Scan for the cell matching the given text and deliver its [X, Y] coordinate at center. 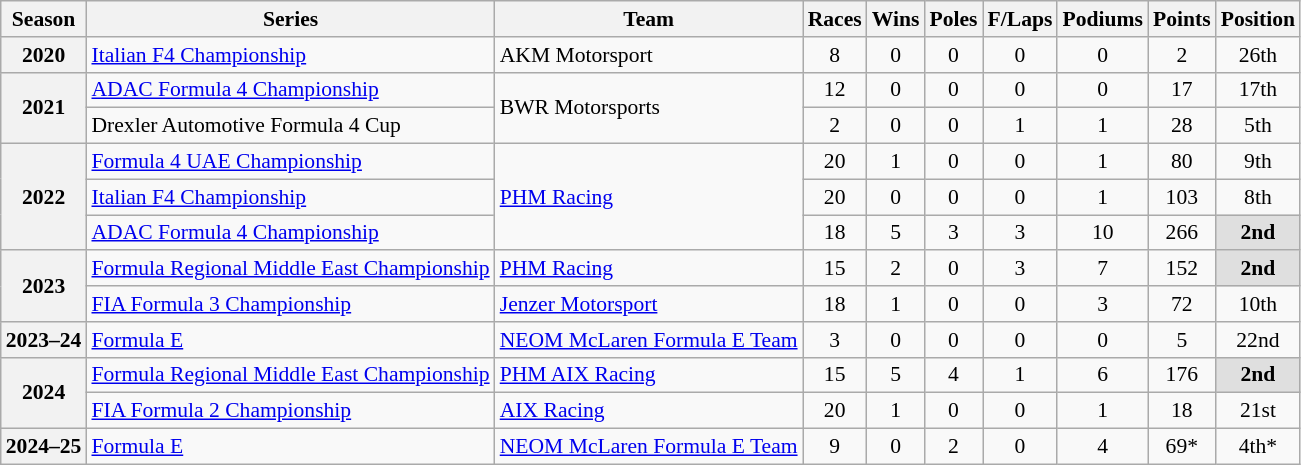
FIA Formula 2 Championship [290, 411]
7 [1102, 269]
FIA Formula 3 Championship [290, 304]
Series [290, 19]
Season [44, 19]
28 [1182, 126]
8th [1258, 197]
12 [835, 90]
72 [1182, 304]
152 [1182, 269]
Podiums [1102, 19]
Races [835, 19]
Drexler Automotive Formula 4 Cup [290, 126]
2024–25 [44, 447]
9th [1258, 162]
2024 [44, 392]
10 [1102, 233]
266 [1182, 233]
PHM AIX Racing [649, 375]
BWR Motorsports [649, 108]
2021 [44, 108]
17th [1258, 90]
9 [835, 447]
8 [835, 55]
2023 [44, 286]
AIX Racing [649, 411]
Position [1258, 19]
103 [1182, 197]
2022 [44, 198]
17 [1182, 90]
2020 [44, 55]
Team [649, 19]
21st [1258, 411]
2023–24 [44, 340]
Formula 4 UAE Championship [290, 162]
6 [1102, 375]
80 [1182, 162]
Wins [896, 19]
4th* [1258, 447]
5th [1258, 126]
Poles [953, 19]
26th [1258, 55]
69* [1182, 447]
176 [1182, 375]
Points [1182, 19]
Jenzer Motorsport [649, 304]
10th [1258, 304]
AKM Motorsport [649, 55]
F/Laps [1020, 19]
22nd [1258, 340]
